Identify which cell holds the provided text, then report its [x, y] central coordinate. 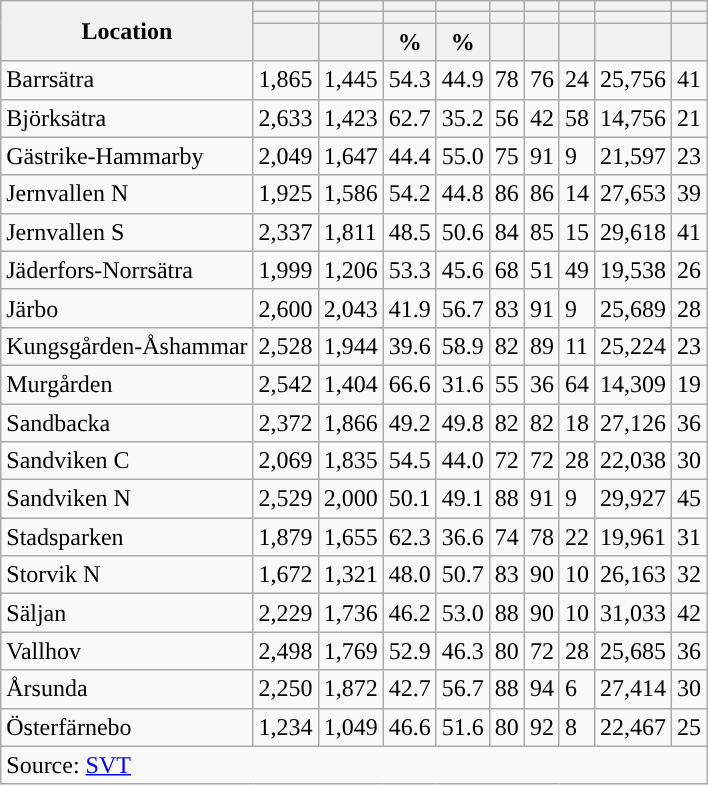
Kungsgården-Åshammar [127, 346]
50.7 [462, 575]
54.2 [410, 194]
62.3 [410, 537]
51.6 [462, 727]
2,250 [286, 689]
32 [690, 575]
2,542 [286, 384]
1,999 [286, 270]
62.7 [410, 118]
22 [576, 537]
2,633 [286, 118]
26,163 [634, 575]
45 [690, 499]
31 [690, 537]
2,528 [286, 346]
Sandviken N [127, 499]
50.6 [462, 232]
1,586 [350, 194]
48.5 [410, 232]
49.1 [462, 499]
54.5 [410, 461]
19,961 [634, 537]
1,655 [350, 537]
42.7 [410, 689]
1,672 [286, 575]
1,423 [350, 118]
18 [576, 423]
53.3 [410, 270]
Björksätra [127, 118]
22,038 [634, 461]
75 [506, 156]
2,069 [286, 461]
Jernvallen S [127, 232]
36.6 [462, 537]
19,538 [634, 270]
1,736 [350, 613]
94 [542, 689]
49 [576, 270]
Järbo [127, 308]
39 [690, 194]
2,337 [286, 232]
55.0 [462, 156]
31.6 [462, 384]
14,309 [634, 384]
1,835 [350, 461]
35.2 [462, 118]
66.6 [410, 384]
49.2 [410, 423]
Vallhov [127, 651]
8 [576, 727]
15 [576, 232]
25,756 [634, 80]
1,234 [286, 727]
44.9 [462, 80]
Gästrike-Hammarby [127, 156]
46.6 [410, 727]
29,927 [634, 499]
14,756 [634, 118]
1,769 [350, 651]
2,498 [286, 651]
27,126 [634, 423]
74 [506, 537]
1,404 [350, 384]
Source: SVT [354, 765]
52.9 [410, 651]
44.0 [462, 461]
85 [542, 232]
89 [542, 346]
Säljan [127, 613]
46.2 [410, 613]
Jäderfors-Norrsätra [127, 270]
1,872 [350, 689]
44.4 [410, 156]
50.1 [410, 499]
92 [542, 727]
1,321 [350, 575]
Stadsparken [127, 537]
26 [690, 270]
2,229 [286, 613]
19 [690, 384]
Location [127, 31]
27,653 [634, 194]
54.3 [410, 80]
14 [576, 194]
58.9 [462, 346]
2,000 [350, 499]
Murgården [127, 384]
53.0 [462, 613]
25 [690, 727]
1,445 [350, 80]
2,043 [350, 308]
11 [576, 346]
25,224 [634, 346]
1,865 [286, 80]
1,647 [350, 156]
27,414 [634, 689]
55 [506, 384]
2,049 [286, 156]
56 [506, 118]
Storvik N [127, 575]
1,866 [350, 423]
84 [506, 232]
1,879 [286, 537]
1,925 [286, 194]
29,618 [634, 232]
Årsunda [127, 689]
48.0 [410, 575]
46.3 [462, 651]
1,206 [350, 270]
25,689 [634, 308]
22,467 [634, 727]
21,597 [634, 156]
76 [542, 80]
45.6 [462, 270]
1,049 [350, 727]
39.6 [410, 346]
24 [576, 80]
58 [576, 118]
68 [506, 270]
Österfärnebo [127, 727]
2,529 [286, 499]
41.9 [410, 308]
31,033 [634, 613]
2,600 [286, 308]
51 [542, 270]
64 [576, 384]
44.8 [462, 194]
1,811 [350, 232]
Jernvallen N [127, 194]
Sandbacka [127, 423]
Barrsätra [127, 80]
49.8 [462, 423]
21 [690, 118]
2,372 [286, 423]
6 [576, 689]
1,944 [350, 346]
Sandviken C [127, 461]
25,685 [634, 651]
